From the cell containing the given text, extract its center point as (X, Y) coordinate. 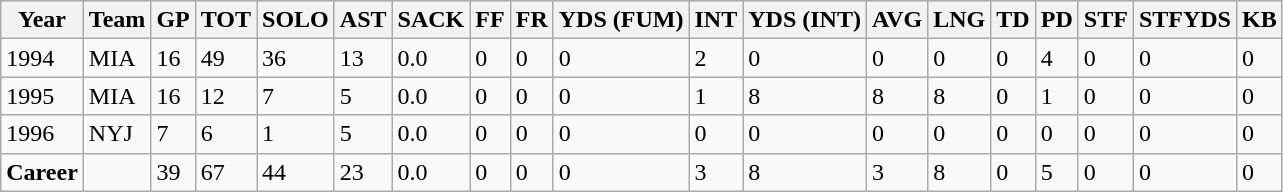
LNG (960, 20)
Career (42, 172)
SOLO (296, 20)
1995 (42, 96)
AVG (896, 20)
STF (1106, 20)
SACK (431, 20)
Year (42, 20)
FR (532, 20)
AST (363, 20)
FF (490, 20)
INT (716, 20)
67 (226, 172)
Team (117, 20)
YDS (FUM) (621, 20)
PD (1056, 20)
36 (296, 58)
2 (716, 58)
23 (363, 172)
TD (1013, 20)
GP (173, 20)
1994 (42, 58)
6 (226, 134)
YDS (INT) (805, 20)
49 (226, 58)
39 (173, 172)
STFYDS (1184, 20)
44 (296, 172)
12 (226, 96)
1996 (42, 134)
4 (1056, 58)
KB (1259, 20)
NYJ (117, 134)
TOT (226, 20)
13 (363, 58)
